For the text-containing cell, return its midpoint in [X, Y] coordinate format. 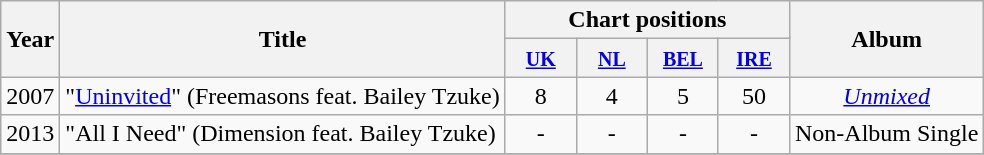
2007 [30, 96]
50 [754, 96]
5 [682, 96]
IRE [754, 58]
"All I Need" (Dimension feat. Bailey Tzuke) [282, 134]
Non-Album Single [886, 134]
Chart positions [647, 20]
Title [282, 39]
Album [886, 39]
Unmixed [886, 96]
2013 [30, 134]
"Uninvited" (Freemasons feat. Bailey Tzuke) [282, 96]
NL [612, 58]
Year [30, 39]
8 [540, 96]
BEL [682, 58]
4 [612, 96]
UK [540, 58]
